Capture the cell that displays the provided text and extract its [X, Y] central coordinate. 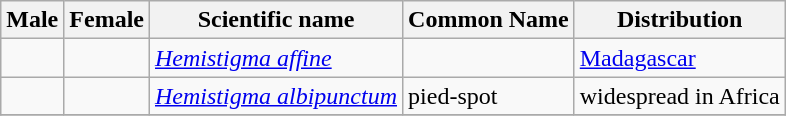
Hemistigma affine [276, 58]
Scientific name [276, 20]
Hemistigma albipunctum [276, 96]
widespread in Africa [680, 96]
Madagascar [680, 58]
Female [107, 20]
Common Name [489, 20]
Distribution [680, 20]
Male [32, 20]
pied-spot [489, 96]
